Find where the given text appears and provide that cell's center as [x, y] coordinate. 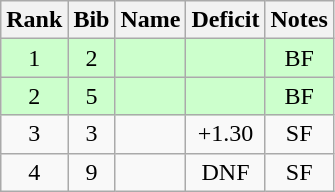
Name [150, 20]
5 [92, 96]
DNF [226, 172]
Notes [299, 20]
+1.30 [226, 134]
9 [92, 172]
Deficit [226, 20]
4 [34, 172]
Rank [34, 20]
1 [34, 58]
Bib [92, 20]
